Return the [X, Y] coordinate for the center point of the cell that contains the specified text.  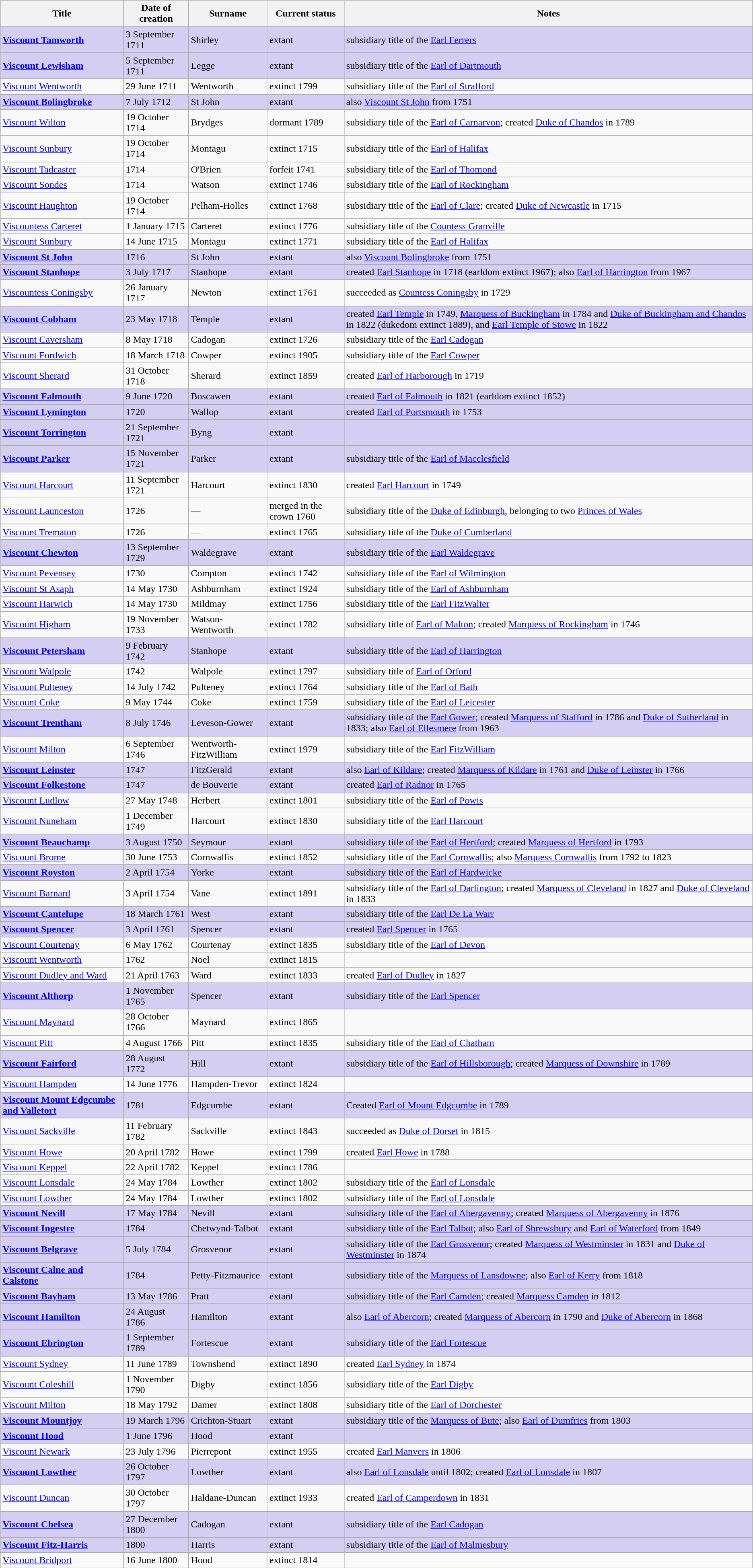
Watson-Wentworth [228, 625]
Viscount Brome [62, 857]
extinct 1979 [306, 749]
Viscount Harwich [62, 604]
succeeded as Countess Coningsby in 1729 [548, 293]
subsidiary title of the Marquess of Bute; also Earl of Dumfries from 1803 [548, 1420]
Viscount Caversham [62, 340]
created Earl of Portsmouth in 1753 [548, 412]
subsidiary title of the Earl of Macclesfield [548, 458]
created Earl of Falmouth in 1821 (earldom extinct 1852) [548, 397]
Notes [548, 14]
Viscount Coke [62, 702]
Viscount Hampden [62, 1084]
subsidiary title of the Earl of Ashburnham [548, 588]
subsidiary title of the Earl Cornwallis; also Marquess Cornwallis from 1792 to 1823 [548, 857]
Cowper [228, 355]
Byng [228, 433]
Viscount Ludlow [62, 800]
Current status [306, 14]
subsidiary title of the Duke of Cumberland [548, 532]
created Earl of Harborough in 1719 [548, 376]
Herbert [228, 800]
1781 [156, 1105]
Shirley [228, 39]
30 October 1797 [156, 1498]
Surname [228, 14]
5 September 1711 [156, 66]
26 January 1717 [156, 293]
Viscount Ebrington [62, 1343]
8 May 1718 [156, 340]
subsidiary title of the Duke of Edinburgh, belonging to two Princes of Wales [548, 511]
1 June 1796 [156, 1436]
Viscount Harcourt [62, 485]
extinct 1808 [306, 1405]
Howe [228, 1152]
Courtenay [228, 945]
subsidiary title of the Earl FitzWilliam [548, 749]
extinct 1759 [306, 702]
3 July 1717 [156, 272]
Hill [228, 1063]
2 April 1754 [156, 872]
18 March 1761 [156, 914]
Viscount Bolingbroke [62, 102]
Viscount Coleshill [62, 1384]
Date of creation [156, 14]
Viscount Hamilton [62, 1317]
Fortescue [228, 1343]
subsidiary title of Earl of Malton; created Marquess of Rockingham in 1746 [548, 625]
created Earl Manvers in 1806 [548, 1451]
extinct 1856 [306, 1384]
6 May 1762 [156, 945]
extinct 1726 [306, 340]
Viscount Haughton [62, 205]
forfeit 1741 [306, 169]
1 November 1790 [156, 1384]
Viscount Stanhope [62, 272]
subsidiary title of the Earl Cowper [548, 355]
extinct 1905 [306, 355]
dormant 1789 [306, 122]
subsidiary title of the Earl Camden; created Marquess Camden in 1812 [548, 1296]
subsidiary title of the Earl of Malmesbury [548, 1545]
Viscount Howe [62, 1152]
extinct 1776 [306, 226]
subsidiary title of the Earl of Strafford [548, 86]
Wentworth [228, 86]
Nevill [228, 1213]
extinct 1786 [306, 1167]
Viscount Walpole [62, 672]
extinct 1765 [306, 532]
Petty-Fitzmaurice [228, 1276]
Townshend [228, 1364]
subsidiary title of the Countess Granville [548, 226]
Walpole [228, 672]
Viscount St John [62, 257]
extinct 1924 [306, 588]
27 May 1748 [156, 800]
Keppel [228, 1167]
West [228, 914]
Viscount Nevill [62, 1213]
11 September 1721 [156, 485]
subsidiary title of the Earl of Dartmouth [548, 66]
Title [62, 14]
18 May 1792 [156, 1405]
1 November 1765 [156, 996]
Viscount Hood [62, 1436]
Viscount Nuneham [62, 821]
Yorke [228, 872]
Viscount Falmouth [62, 397]
also Earl of Kildare; created Marquess of Kildare in 1761 and Duke of Leinster in 1766 [548, 770]
subsidiary title of the Earl of Abergavenny; created Marquess of Abergavenny in 1876 [548, 1213]
also Earl of Abercorn; created Marquess of Abercorn in 1790 and Duke of Abercorn in 1868 [548, 1317]
Viscount Duncan [62, 1498]
3 August 1750 [156, 842]
11 June 1789 [156, 1364]
subsidiary title of the Earl Talbot; also Earl of Shrewsbury and Earl of Waterford from 1849 [548, 1229]
Grosvenor [228, 1249]
Viscount Trematon [62, 532]
extinct 1768 [306, 205]
subsidiary title of the Earl of Bath [548, 687]
subsidiary title of the Earl of Carnarvon; created Duke of Chandos in 1789 [548, 122]
de Bouverie [228, 785]
subsidiary title of the Earl of Hardwicke [548, 872]
Coke [228, 702]
Crichton-Stuart [228, 1420]
Viscount Belgrave [62, 1249]
Viscount Lewisham [62, 66]
Viscount Folkestone [62, 785]
Viscount Trentham [62, 723]
Sackville [228, 1131]
1730 [156, 573]
Viscountess Coningsby [62, 293]
Viscount Cantelupe [62, 914]
subsidiary title of the Earl Harcourt [548, 821]
extinct 1852 [306, 857]
subsidiary title of the Earl of Clare; created Duke of Newcastle in 1715 [548, 205]
extinct 1865 [306, 1022]
Viscount Bayham [62, 1296]
extinct 1814 [306, 1560]
merged in the crown 1760 [306, 511]
Viscount Lonsdale [62, 1182]
31 October 1718 [156, 376]
Viscount Ingestre [62, 1229]
Hamilton [228, 1317]
Viscount Sackville [62, 1131]
19 March 1796 [156, 1420]
subsidiary title of the Earl of Harrington [548, 651]
Viscount Sydney [62, 1364]
Wentworth-FitzWilliam [228, 749]
Viscount Mountjoy [62, 1420]
Viscount St Asaph [62, 588]
Viscount Fairford [62, 1063]
subsidiary title of the Earl of Thomond [548, 169]
Parker [228, 458]
extinct 1859 [306, 376]
Viscount Bridport [62, 1560]
Viscount Sondes [62, 185]
FitzGerald [228, 770]
4 August 1766 [156, 1043]
Ashburnham [228, 588]
23 July 1796 [156, 1451]
Viscount Leinster [62, 770]
created Earl Howe in 1788 [548, 1152]
Hampden-Trevor [228, 1084]
extinct 1797 [306, 672]
Cornwallis [228, 857]
Compton [228, 573]
5 July 1784 [156, 1249]
1742 [156, 672]
created Earl Stanhope in 1718 (earldom extinct 1967); also Earl of Harrington from 1967 [548, 272]
Viscount Chewton [62, 553]
Viscount Pevensey [62, 573]
Carteret [228, 226]
17 May 1784 [156, 1213]
Digby [228, 1384]
subsidiary title of the Earl of Devon [548, 945]
27 December 1800 [156, 1524]
Pelham-Holles [228, 205]
Viscount Petersham [62, 651]
created Earl of Camperdown in 1831 [548, 1498]
13 September 1729 [156, 553]
Viscount Launceston [62, 511]
28 October 1766 [156, 1022]
subsidiary title of the Earl Waldegrave [548, 553]
Viscount Barnard [62, 893]
Legge [228, 66]
28 August 1772 [156, 1063]
extinct 1756 [306, 604]
26 October 1797 [156, 1472]
subsidiary title of the Earl of Darlington; created Marquess of Cleveland in 1827 and Duke of Cleveland in 1833 [548, 893]
extinct 1843 [306, 1131]
Harris [228, 1545]
subsidiary title of Earl of Orford [548, 672]
extinct 1715 [306, 149]
Viscount Keppel [62, 1167]
subsidiary title of the Earl of Powis [548, 800]
extinct 1890 [306, 1364]
extinct 1771 [306, 241]
subsidiary title of the Earl of Hillsborough; created Marquess of Downshire in 1789 [548, 1063]
subsidiary title of the Earl FitzWalter [548, 604]
subsidiary title of the Earl of Dorchester [548, 1405]
15 November 1721 [156, 458]
extinct 1833 [306, 975]
14 July 1742 [156, 687]
Seymour [228, 842]
subsidiary title of the Earl Gower; created Marquess of Stafford in 1786 and Duke of Sutherland in 1833; also Earl of Ellesmere from 1963 [548, 723]
extinct 1746 [306, 185]
Viscount Beauchamp [62, 842]
succeeded as Duke of Dorset in 1815 [548, 1131]
also Viscount Bolingbroke from 1751 [548, 257]
also Earl of Lonsdale until 1802; created Earl of Lonsdale in 1807 [548, 1472]
also Viscount St John from 1751 [548, 102]
extinct 1782 [306, 625]
extinct 1742 [306, 573]
1 December 1749 [156, 821]
6 September 1746 [156, 749]
subsidiary title of the Earl Fortescue [548, 1343]
Brydges [228, 122]
extinct 1761 [306, 293]
Ward [228, 975]
Viscount Wilton [62, 122]
11 February 1782 [156, 1131]
Viscount Sherard [62, 376]
subsidiary title of the Earl of Hertford; created Marquess of Hertford in 1793 [548, 842]
Viscount Pitt [62, 1043]
13 May 1786 [156, 1296]
extinct 1824 [306, 1084]
Viscount Pulteney [62, 687]
14 June 1776 [156, 1084]
subsidiary title of the Earl of Rockingham [548, 185]
Leveson-Gower [228, 723]
subsidiary title of the Earl Digby [548, 1384]
Viscount Fitz-Harris [62, 1545]
Noel [228, 960]
Viscount Tadcaster [62, 169]
21 September 1721 [156, 433]
subsidiary title of the Earl of Chatham [548, 1043]
created Earl of Dudley in 1827 [548, 975]
29 June 1711 [156, 86]
subsidiary title of the Earl of Leicester [548, 702]
Newton [228, 293]
18 March 1718 [156, 355]
Chetwynd-Talbot [228, 1229]
Pitt [228, 1043]
subsidiary title of the Earl Grosvenor; created Marquess of Westminster in 1831 and Duke of Westminster in 1874 [548, 1249]
Pulteney [228, 687]
3 April 1754 [156, 893]
subsidiary title of the Marquess of Lansdowne; also Earl of Kerry from 1818 [548, 1276]
Haldane-Duncan [228, 1498]
subsidiary title of the Earl of Wilmington [548, 573]
created Earl Spencer in 1765 [548, 929]
subsidiary title of the Earl Spencer [548, 996]
Viscount Spencer [62, 929]
1 September 1789 [156, 1343]
Sherard [228, 376]
Viscount Calne and Calstone [62, 1276]
Damer [228, 1405]
Viscount Maynard [62, 1022]
1800 [156, 1545]
Edgcumbe [228, 1105]
8 July 1746 [156, 723]
Waldegrave [228, 553]
Temple [228, 319]
Created Earl of Mount Edgcumbe in 1789 [548, 1105]
Viscount Tamworth [62, 39]
16 June 1800 [156, 1560]
Maynard [228, 1022]
Viscount Lymington [62, 412]
Viscount Courtenay [62, 945]
14 June 1715 [156, 241]
extinct 1891 [306, 893]
Viscount Althorp [62, 996]
1762 [156, 960]
Vane [228, 893]
3 September 1711 [156, 39]
1716 [156, 257]
9 May 1744 [156, 702]
subsidiary title of the Earl Ferrers [548, 39]
extinct 1801 [306, 800]
Mildmay [228, 604]
1 January 1715 [156, 226]
Viscount Higham [62, 625]
extinct 1955 [306, 1451]
Boscawen [228, 397]
extinct 1933 [306, 1498]
Viscount Royston [62, 872]
Pratt [228, 1296]
Viscount Torrington [62, 433]
9 June 1720 [156, 397]
Pierrepont [228, 1451]
3 April 1761 [156, 929]
7 July 1712 [156, 102]
extinct 1815 [306, 960]
24 August 1786 [156, 1317]
O'Brien [228, 169]
created Earl Harcourt in 1749 [548, 485]
21 April 1763 [156, 975]
9 February 1742 [156, 651]
19 November 1733 [156, 625]
23 May 1718 [156, 319]
created Earl of Radnor in 1765 [548, 785]
Viscount Chelsea [62, 1524]
Viscount Fordwich [62, 355]
Viscount Cobham [62, 319]
Wallop [228, 412]
extinct 1764 [306, 687]
20 April 1782 [156, 1152]
22 April 1782 [156, 1167]
1720 [156, 412]
created Earl Sydney in 1874 [548, 1364]
Viscount Mount Edgcumbe and Valletort [62, 1105]
subsidiary title of the Earl De La Warr [548, 914]
Watson [228, 185]
Viscount Parker [62, 458]
30 June 1753 [156, 857]
Viscount Dudley and Ward [62, 975]
Viscountess Carteret [62, 226]
Viscount Newark [62, 1451]
